Capture the cell that displays the provided text and extract its [x, y] central coordinate. 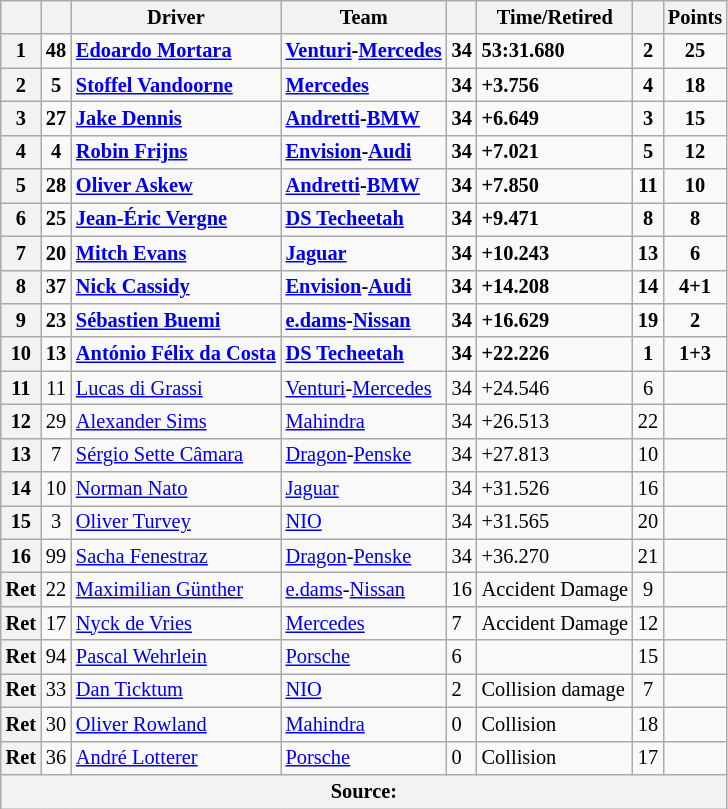
Sérgio Sette Câmara [176, 455]
+7.021 [555, 152]
Oliver Rowland [176, 724]
4+1 [695, 287]
Nyck de Vries [176, 623]
+24.546 [555, 388]
Source: [364, 791]
Jake Dennis [176, 118]
Dan Ticktum [176, 690]
29 [56, 421]
Stoffel Vandoorne [176, 85]
+3.756 [555, 85]
+14.208 [555, 287]
28 [56, 186]
Driver [176, 17]
33 [56, 690]
37 [56, 287]
19 [648, 320]
Collision damage [555, 690]
30 [56, 724]
23 [56, 320]
Sébastien Buemi [176, 320]
+26.513 [555, 421]
Edoardo Mortara [176, 51]
+10.243 [555, 253]
36 [56, 758]
Time/Retired [555, 17]
1+3 [695, 354]
Pascal Wehrlein [176, 657]
André Lotterer [176, 758]
Team [364, 17]
99 [56, 556]
94 [56, 657]
Robin Frijns [176, 152]
Oliver Turvey [176, 522]
Mitch Evans [176, 253]
Lucas di Grassi [176, 388]
Points [695, 17]
+7.850 [555, 186]
+16.629 [555, 320]
Norman Nato [176, 489]
27 [56, 118]
+36.270 [555, 556]
48 [56, 51]
+31.565 [555, 522]
+31.526 [555, 489]
21 [648, 556]
+27.813 [555, 455]
Jean-Éric Vergne [176, 219]
Alexander Sims [176, 421]
+6.649 [555, 118]
Sacha Fenestraz [176, 556]
Nick Cassidy [176, 287]
53:31.680 [555, 51]
+22.226 [555, 354]
António Félix da Costa [176, 354]
+9.471 [555, 219]
Oliver Askew [176, 186]
Maximilian Günther [176, 589]
